Output the (X, Y) coordinate of the center of the cell containing the given text.  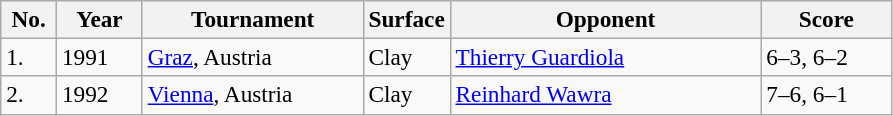
Score (826, 19)
Reinhard Wawra (606, 95)
Graz, Austria (252, 57)
Year (100, 19)
2. (29, 95)
Opponent (606, 19)
1. (29, 57)
Surface (406, 19)
7–6, 6–1 (826, 95)
Tournament (252, 19)
1992 (100, 95)
Vienna, Austria (252, 95)
1991 (100, 57)
6–3, 6–2 (826, 57)
No. (29, 19)
Thierry Guardiola (606, 57)
